Output the [X, Y] coordinate of the center of the cell containing the given text.  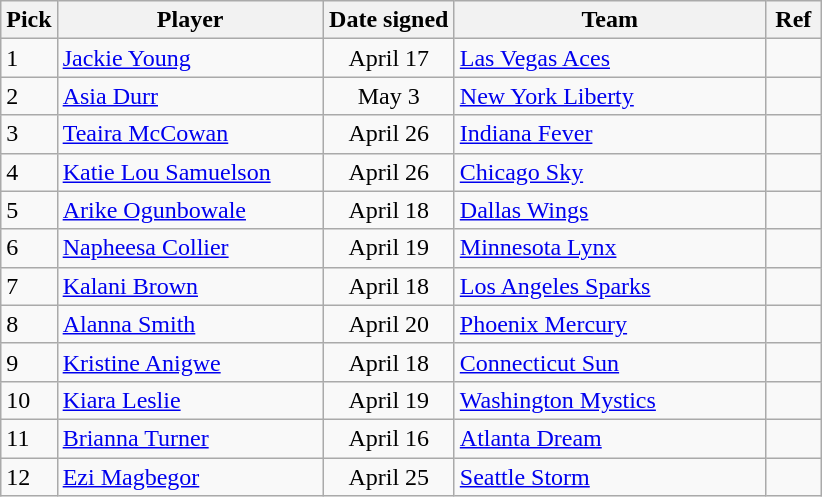
Napheesa Collier [190, 248]
April 20 [388, 324]
Washington Mystics [610, 400]
11 [29, 438]
Dallas Wings [610, 210]
9 [29, 362]
5 [29, 210]
Arike Ogunbowale [190, 210]
April 17 [388, 58]
Seattle Storm [610, 477]
Indiana Fever [610, 134]
May 3 [388, 96]
Jackie Young [190, 58]
Teaira McCowan [190, 134]
3 [29, 134]
8 [29, 324]
Ezi Magbegor [190, 477]
Las Vegas Aces [610, 58]
Date signed [388, 20]
Minnesota Lynx [610, 248]
Kristine Anigwe [190, 362]
Kiara Leslie [190, 400]
Brianna Turner [190, 438]
Team [610, 20]
4 [29, 172]
Pick [29, 20]
Ref [793, 20]
April 16 [388, 438]
Kalani Brown [190, 286]
Player [190, 20]
2 [29, 96]
April 25 [388, 477]
1 [29, 58]
6 [29, 248]
Los Angeles Sparks [610, 286]
Asia Durr [190, 96]
Phoenix Mercury [610, 324]
Atlanta Dream [610, 438]
7 [29, 286]
New York Liberty [610, 96]
Katie Lou Samuelson [190, 172]
Connecticut Sun [610, 362]
Alanna Smith [190, 324]
12 [29, 477]
10 [29, 400]
Chicago Sky [610, 172]
